For the text-containing cell, return its midpoint in (x, y) coordinate format. 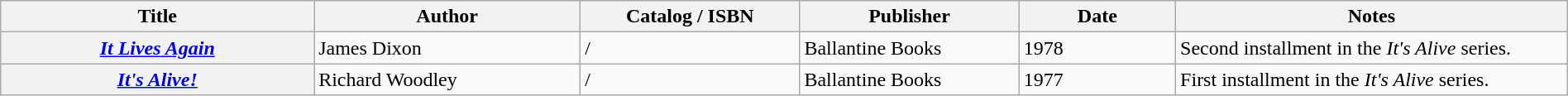
1977 (1097, 79)
Catalog / ISBN (690, 17)
1978 (1097, 48)
Notes (1372, 17)
It's Alive! (157, 79)
First installment in the It's Alive series. (1372, 79)
Author (447, 17)
Second installment in the It's Alive series. (1372, 48)
Richard Woodley (447, 79)
Date (1097, 17)
Title (157, 17)
Publisher (910, 17)
James Dixon (447, 48)
It Lives Again (157, 48)
